Capture the cell that displays the provided text and extract its (x, y) central coordinate. 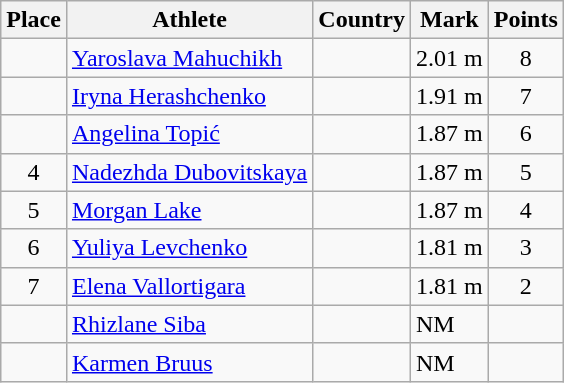
Yuliya Levchenko (189, 248)
Morgan Lake (189, 210)
Athlete (189, 20)
8 (526, 58)
Yaroslava Mahuchikh (189, 58)
Nadezhda Dubovitskaya (189, 172)
Place (34, 20)
Rhizlane Siba (189, 324)
Points (526, 20)
2 (526, 286)
Elena Vallortigara (189, 286)
Angelina Topić (189, 134)
Mark (450, 20)
1.91 m (450, 96)
Country (362, 20)
2.01 m (450, 58)
Iryna Herashchenko (189, 96)
3 (526, 248)
Karmen Bruus (189, 362)
